Scan for the cell matching the given text and deliver its [x, y] coordinate at center. 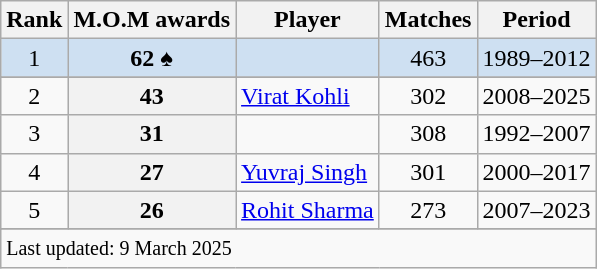
302 [428, 96]
4 [34, 172]
308 [428, 134]
2007–2023 [536, 210]
27 [152, 172]
1989–2012 [536, 58]
1 [34, 58]
5 [34, 210]
2008–2025 [536, 96]
Last updated: 9 March 2025 [298, 248]
31 [152, 134]
62 ♠ [152, 58]
Virat Kohli [308, 96]
43 [152, 96]
Rank [34, 20]
301 [428, 172]
3 [34, 134]
26 [152, 210]
1992–2007 [536, 134]
463 [428, 58]
2000–2017 [536, 172]
2 [34, 96]
Rohit Sharma [308, 210]
Yuvraj Singh [308, 172]
Player [308, 20]
Period [536, 20]
M.O.M awards [152, 20]
273 [428, 210]
Matches [428, 20]
